For the text-containing cell, return its midpoint in (X, Y) coordinate format. 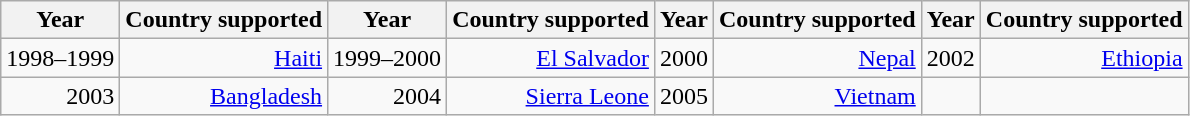
Sierra Leone (551, 96)
Vietnam (817, 96)
2002 (950, 58)
1998–1999 (60, 58)
Haiti (224, 58)
Ethiopia (1084, 58)
1999–2000 (388, 58)
Nepal (817, 58)
2005 (684, 96)
2003 (60, 96)
2004 (388, 96)
Bangladesh (224, 96)
2000 (684, 58)
El Salvador (551, 58)
